Pinpoint the cell where the given text exists, returning its (x, y) midpoint coordinate. 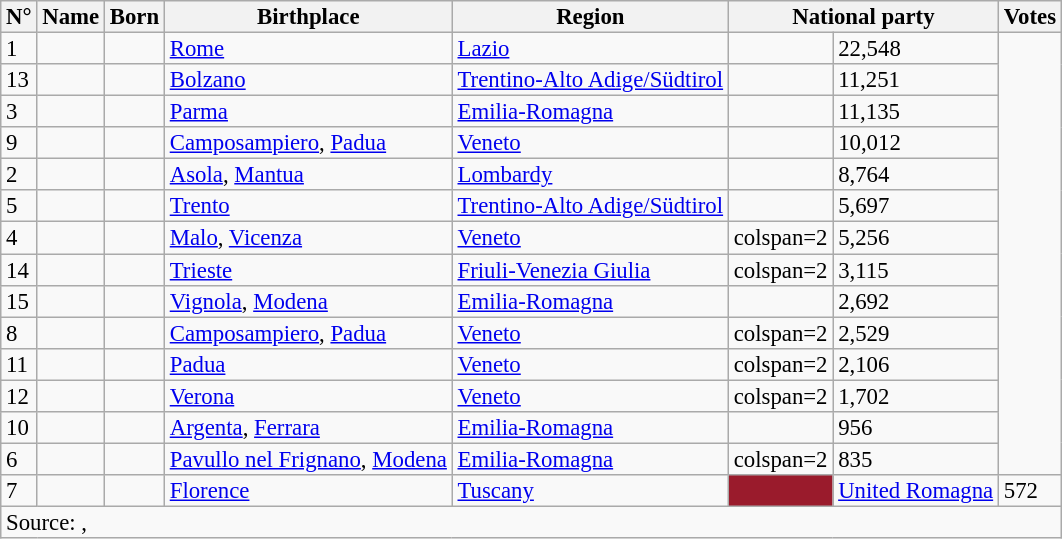
7 (19, 491)
Trento (308, 206)
Vignola, Modena (308, 301)
Friuli-Venezia Giulia (590, 270)
Parma (308, 112)
1,702 (916, 396)
9 (19, 143)
Padua (308, 364)
Asola, Mantua (308, 175)
10,012 (916, 143)
Rome (308, 49)
11,251 (916, 80)
1 (19, 49)
Birthplace (308, 17)
Verona (308, 396)
United Romagna (916, 491)
12 (19, 396)
Lazio (590, 49)
11,135 (916, 112)
Born (134, 17)
8,764 (916, 175)
Tuscany (590, 491)
Florence (308, 491)
Region (590, 17)
2,106 (916, 364)
15 (19, 301)
6 (19, 459)
Bolzano (308, 80)
Pavullo nel Frignano, Modena (308, 459)
Argenta, Ferrara (308, 428)
8 (19, 333)
835 (916, 459)
5,256 (916, 238)
2 (19, 175)
956 (916, 428)
5,697 (916, 206)
Votes (1030, 17)
4 (19, 238)
N° (19, 17)
11 (19, 364)
Trieste (308, 270)
Source: , (532, 522)
572 (1030, 491)
2,529 (916, 333)
14 (19, 270)
3,115 (916, 270)
2,692 (916, 301)
10 (19, 428)
Name (71, 17)
National party (863, 17)
3 (19, 112)
13 (19, 80)
Lombardy (590, 175)
5 (19, 206)
22,548 (916, 49)
Malo, Vicenza (308, 238)
